Find where the given text appears and provide that cell's center as (X, Y) coordinate. 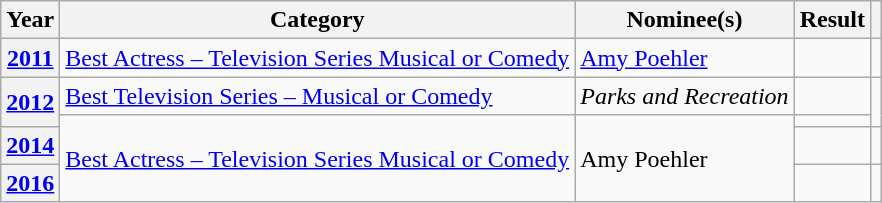
2016 (30, 183)
Best Television Series – Musical or Comedy (318, 96)
Result (832, 20)
2012 (30, 102)
Year (30, 20)
Category (318, 20)
2014 (30, 145)
2011 (30, 58)
Parks and Recreation (684, 96)
Nominee(s) (684, 20)
